Determine the (X, Y) coordinate at the center of the cell enclosing the given text.  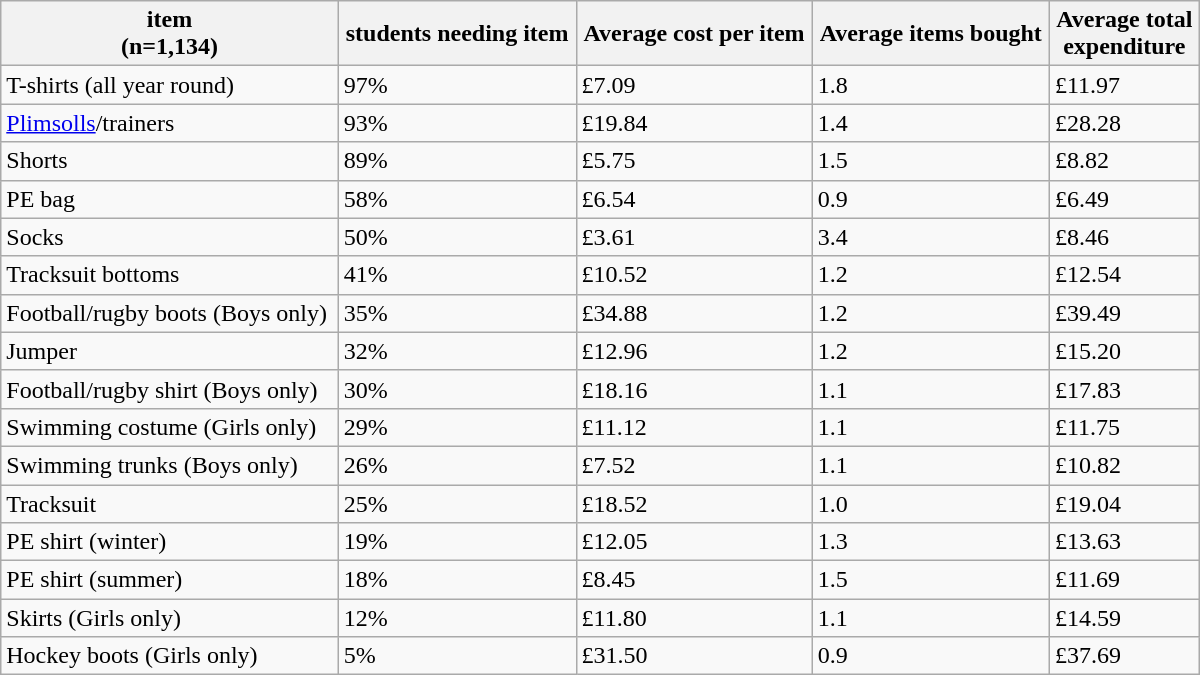
Tracksuit (170, 503)
1.8 (930, 85)
19% (457, 542)
£19.04 (1124, 503)
PE shirt (summer) (170, 580)
£37.69 (1124, 656)
Tracksuit bottoms (170, 275)
£3.61 (694, 237)
£5.75 (694, 161)
41% (457, 275)
£8.45 (694, 580)
£18.52 (694, 503)
Average cost per item (694, 34)
97% (457, 85)
Football/rugby shirt (Boys only) (170, 389)
Shorts (170, 161)
£17.83 (1124, 389)
£11.80 (694, 618)
£14.59 (1124, 618)
students needing item (457, 34)
50% (457, 237)
Average items bought (930, 34)
18% (457, 580)
£12.05 (694, 542)
£7.09 (694, 85)
58% (457, 199)
PE bag (170, 199)
£10.82 (1124, 465)
£11.69 (1124, 580)
T-shirts (all year round) (170, 85)
£8.46 (1124, 237)
£11.75 (1124, 427)
93% (457, 123)
£19.84 (694, 123)
Average totalexpenditure (1124, 34)
3.4 (930, 237)
Plimsolls/trainers (170, 123)
29% (457, 427)
£15.20 (1124, 351)
Skirts (Girls only) (170, 618)
5% (457, 656)
£11.12 (694, 427)
89% (457, 161)
£31.50 (694, 656)
£28.28 (1124, 123)
Jumper (170, 351)
32% (457, 351)
30% (457, 389)
PE shirt (winter) (170, 542)
£6.54 (694, 199)
£6.49 (1124, 199)
£39.49 (1124, 313)
12% (457, 618)
1.4 (930, 123)
£18.16 (694, 389)
item(n=1,134) (170, 34)
£8.82 (1124, 161)
Football/rugby boots (Boys only) (170, 313)
1.3 (930, 542)
35% (457, 313)
£7.52 (694, 465)
£11.97 (1124, 85)
£10.52 (694, 275)
Swimming costume (Girls only) (170, 427)
1.0 (930, 503)
26% (457, 465)
£13.63 (1124, 542)
Swimming trunks (Boys only) (170, 465)
£12.96 (694, 351)
Hockey boots (Girls only) (170, 656)
25% (457, 503)
Socks (170, 237)
£12.54 (1124, 275)
£34.88 (694, 313)
